Locate the cell with the specified text and output its [X, Y] center coordinate. 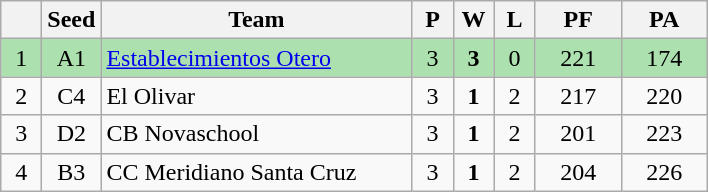
221 [578, 58]
El Olivar [256, 96]
0 [514, 58]
Seed [72, 20]
223 [664, 134]
B3 [72, 172]
CC Meridiano Santa Cruz [256, 172]
C4 [72, 96]
220 [664, 96]
Team [256, 20]
PA [664, 20]
PF [578, 20]
201 [578, 134]
Establecimientos Otero [256, 58]
D2 [72, 134]
L [514, 20]
W [474, 20]
P [432, 20]
226 [664, 172]
204 [578, 172]
4 [22, 172]
174 [664, 58]
217 [578, 96]
A1 [72, 58]
CB Novaschool [256, 134]
